Determine the (x, y) coordinate at the center of the cell enclosing the given text.  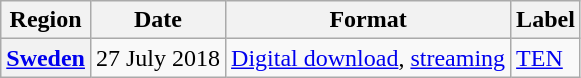
27 July 2018 (158, 58)
Digital download, streaming (368, 58)
Label (546, 20)
Format (368, 20)
Date (158, 20)
Region (46, 20)
TEN (546, 58)
Sweden (46, 58)
